Detect which cell encompasses the target text, then output its (x, y) center coordinate. 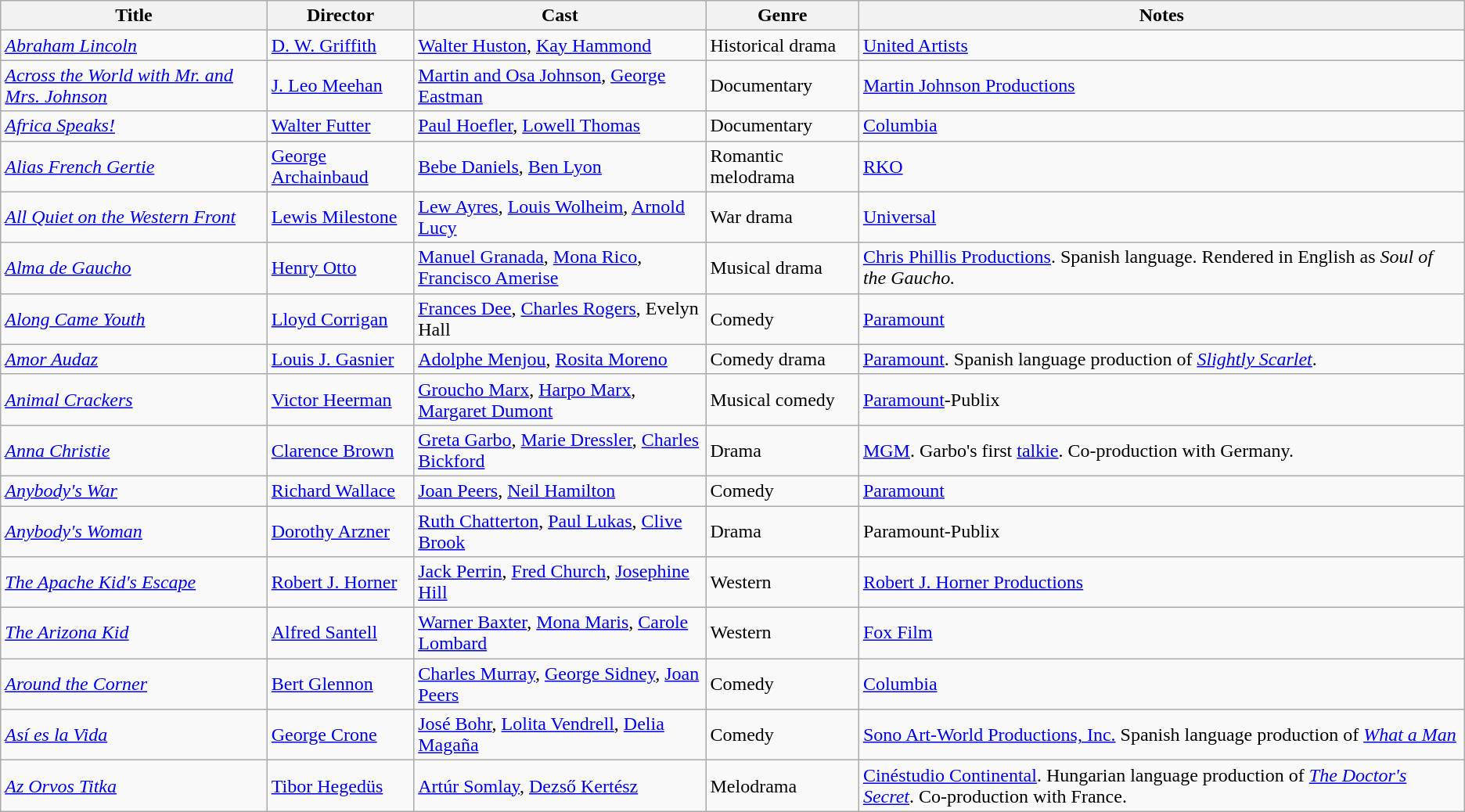
Greta Garbo, Marie Dressler, Charles Bickford (560, 451)
Adolphe Menjou, Rosita Moreno (560, 359)
Bebe Daniels, Ben Lyon (560, 166)
Lew Ayres, Louis Wolheim, Arnold Lucy (560, 217)
George Archainbaud (340, 166)
Animal Crackers (134, 399)
Dorothy Arzner (340, 530)
Robert J. Horner (340, 582)
Joan Peers, Neil Hamilton (560, 490)
Chris Phillis Productions. Spanish language. Rendered in English as Soul of the Gaucho. (1161, 268)
War drama (783, 217)
Abraham Lincoln (134, 45)
Robert J. Horner Productions (1161, 582)
Groucho Marx, Harpo Marx, Margaret Dumont (560, 399)
Walter Futter (340, 126)
Cinéstudio Continental. Hungarian language production of The Doctor's Secret. Co-production with France. (1161, 785)
Africa Speaks! (134, 126)
D. W. Griffith (340, 45)
Genre (783, 16)
Warner Baxter, Mona Maris, Carole Lombard (560, 634)
Anybody's Woman (134, 530)
The Arizona Kid (134, 634)
Notes (1161, 16)
J. Leo Meehan (340, 86)
Romantic melodrama (783, 166)
Walter Huston, Kay Hammond (560, 45)
Musical drama (783, 268)
Universal (1161, 217)
Bert Glennon (340, 684)
Melodrama (783, 785)
United Artists (1161, 45)
Manuel Granada, Mona Rico, Francisco Amerise (560, 268)
Anybody's War (134, 490)
Tibor Hegedüs (340, 785)
Jack Perrin, Fred Church, Josephine Hill (560, 582)
Martin and Osa Johnson, George Eastman (560, 86)
Amor Audaz (134, 359)
Comedy drama (783, 359)
Around the Corner (134, 684)
The Apache Kid's Escape (134, 582)
MGM. Garbo's first talkie. Co-production with Germany. (1161, 451)
Frances Dee, Charles Rogers, Evelyn Hall (560, 319)
Alfred Santell (340, 634)
Historical drama (783, 45)
Paramount. Spanish language production of Slightly Scarlet. (1161, 359)
Louis J. Gasnier (340, 359)
Cast (560, 16)
Victor Heerman (340, 399)
Charles Murray, George Sidney, Joan Peers (560, 684)
Henry Otto (340, 268)
Musical comedy (783, 399)
Fox Film (1161, 634)
Title (134, 16)
Anna Christie (134, 451)
Sono Art-World Productions, Inc. Spanish language production of What a Man (1161, 735)
Artúr Somlay, Dezső Kertész (560, 785)
Alma de Gaucho (134, 268)
Az Orvos Titka (134, 785)
George Crone (340, 735)
Martin Johnson Productions (1161, 86)
Así es la Vida (134, 735)
Across the World with Mr. and Mrs. Johnson (134, 86)
Lloyd Corrigan (340, 319)
Ruth Chatterton, Paul Lukas, Clive Brook (560, 530)
RKO (1161, 166)
Alias French Gertie (134, 166)
Director (340, 16)
Along Came Youth (134, 319)
Clarence Brown (340, 451)
José Bohr, Lolita Vendrell, Delia Magaña (560, 735)
Lewis Milestone (340, 217)
Paul Hoefler, Lowell Thomas (560, 126)
Richard Wallace (340, 490)
All Quiet on the Western Front (134, 217)
